Locate the cell with the specified text and output its [X, Y] center coordinate. 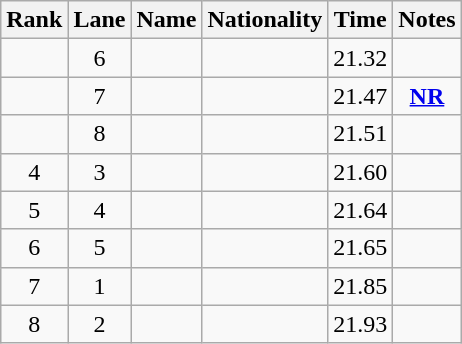
Nationality [265, 20]
21.65 [360, 248]
Rank [34, 20]
21.64 [360, 210]
Time [360, 20]
Notes [427, 20]
21.51 [360, 134]
1 [100, 286]
21.60 [360, 172]
Lane [100, 20]
21.93 [360, 324]
NR [427, 96]
21.47 [360, 96]
3 [100, 172]
21.85 [360, 286]
2 [100, 324]
Name [166, 20]
21.32 [360, 58]
